Output the [X, Y] coordinate of the center of the cell containing the given text.  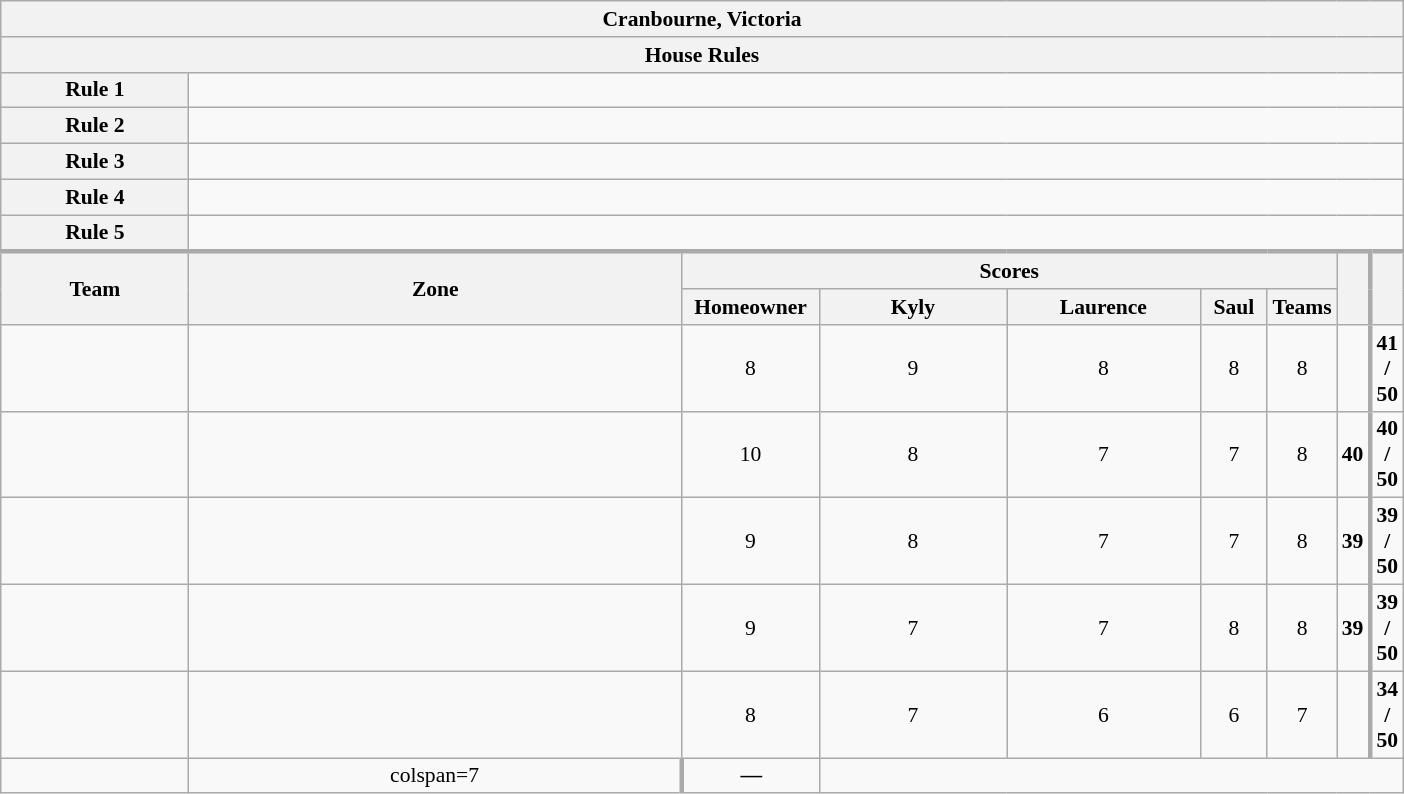
Scores [1010, 270]
Kyly [912, 307]
Laurence [1104, 307]
Rule 3 [95, 162]
40 [1354, 454]
— [751, 776]
Rule 1 [95, 90]
Rule 4 [95, 197]
colspan=7 [436, 776]
Team [95, 288]
Rule 5 [95, 234]
10 [751, 454]
41 / 50 [1386, 368]
40 / 50 [1386, 454]
House Rules [702, 55]
Cranbourne, Victoria [702, 19]
Rule 2 [95, 126]
Saul [1234, 307]
Teams [1302, 307]
34 / 50 [1386, 714]
Homeowner [751, 307]
Zone [436, 288]
